Return the (X, Y) coordinate for the center point of the cell that contains the specified text.  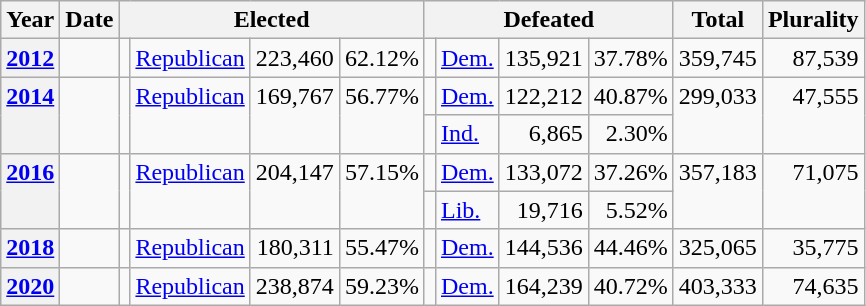
44.46% (630, 248)
Year (30, 20)
Ind. (467, 134)
40.72% (630, 286)
47,555 (813, 115)
223,460 (294, 58)
5.52% (630, 210)
87,539 (813, 58)
122,212 (544, 96)
40.87% (630, 96)
55.47% (382, 248)
135,921 (544, 58)
325,065 (718, 248)
2018 (30, 248)
403,333 (718, 286)
74,635 (813, 286)
62.12% (382, 58)
Defeated (548, 20)
2.30% (630, 134)
71,075 (813, 191)
2016 (30, 191)
2020 (30, 286)
37.26% (630, 172)
57.15% (382, 191)
359,745 (718, 58)
169,767 (294, 115)
6,865 (544, 134)
Plurality (813, 20)
204,147 (294, 191)
144,536 (544, 248)
56.77% (382, 115)
133,072 (544, 172)
59.23% (382, 286)
180,311 (294, 248)
Date (90, 20)
Elected (272, 20)
164,239 (544, 286)
37.78% (630, 58)
238,874 (294, 286)
2012 (30, 58)
Total (718, 20)
357,183 (718, 191)
19,716 (544, 210)
35,775 (813, 248)
2014 (30, 115)
299,033 (718, 115)
Lib. (467, 210)
